Determine the [X, Y] coordinate at the center of the cell enclosing the given text.  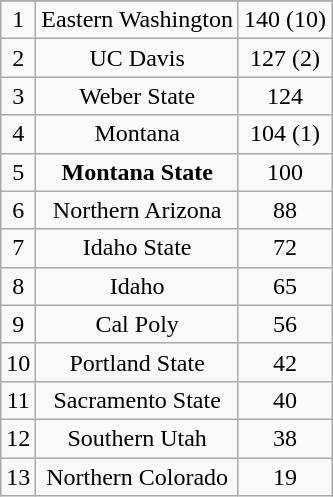
Northern Colorado [138, 477]
19 [284, 477]
124 [284, 96]
8 [18, 286]
Montana [138, 134]
38 [284, 438]
Southern Utah [138, 438]
65 [284, 286]
100 [284, 172]
5 [18, 172]
Portland State [138, 362]
6 [18, 210]
Eastern Washington [138, 20]
1 [18, 20]
UC Davis [138, 58]
9 [18, 324]
Sacramento State [138, 400]
88 [284, 210]
42 [284, 362]
12 [18, 438]
Idaho [138, 286]
140 (10) [284, 20]
104 (1) [284, 134]
13 [18, 477]
4 [18, 134]
Cal Poly [138, 324]
2 [18, 58]
10 [18, 362]
72 [284, 248]
Weber State [138, 96]
Idaho State [138, 248]
127 (2) [284, 58]
11 [18, 400]
Montana State [138, 172]
3 [18, 96]
Northern Arizona [138, 210]
7 [18, 248]
40 [284, 400]
56 [284, 324]
